Pinpoint the cell where the given text exists, returning its [x, y] midpoint coordinate. 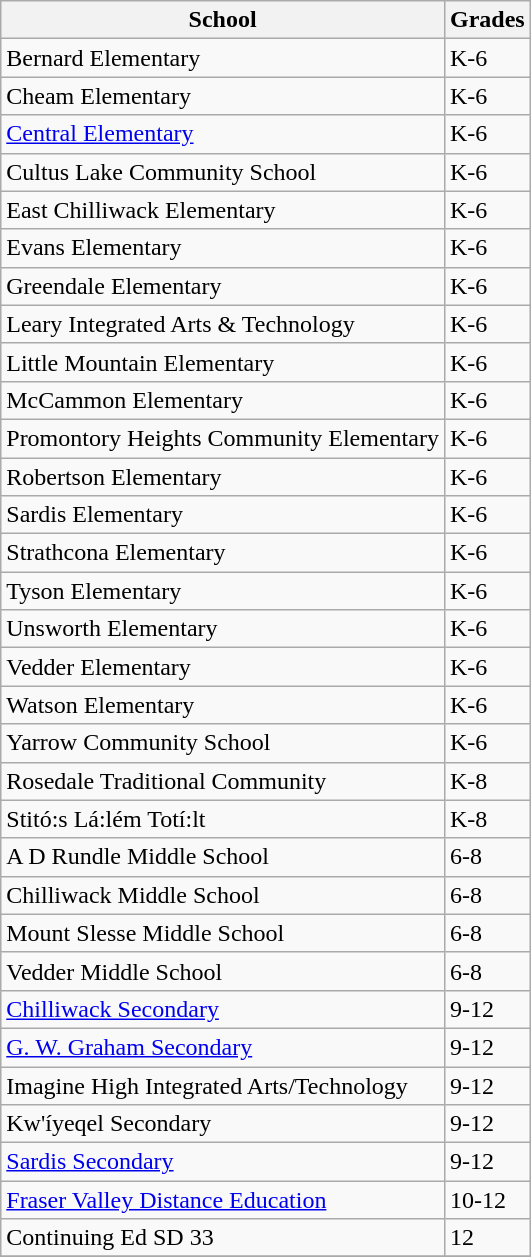
Stitó:s Lá:lém Totí:lt [223, 819]
Evans Elementary [223, 248]
Greendale Elementary [223, 286]
12 [487, 1238]
McCammon Elementary [223, 400]
Little Mountain Elementary [223, 362]
10-12 [487, 1200]
Sardis Elementary [223, 515]
Rosedale Traditional Community [223, 781]
Vedder Elementary [223, 667]
Continuing Ed SD 33 [223, 1238]
Cheam Elementary [223, 96]
A D Rundle Middle School [223, 857]
Leary Integrated Arts & Technology [223, 324]
Chilliwack Secondary [223, 1009]
East Chilliwack Elementary [223, 210]
Cultus Lake Community School [223, 172]
Fraser Valley Distance Education [223, 1200]
Imagine High Integrated Arts/Technology [223, 1085]
Robertson Elementary [223, 477]
Promontory Heights Community Elementary [223, 438]
School [223, 20]
Strathcona Elementary [223, 553]
Watson Elementary [223, 705]
Sardis Secondary [223, 1162]
Vedder Middle School [223, 971]
Mount Slesse Middle School [223, 933]
Grades [487, 20]
Unsworth Elementary [223, 629]
Tyson Elementary [223, 591]
G. W. Graham Secondary [223, 1047]
Yarrow Community School [223, 743]
Central Elementary [223, 134]
Kw'íyeqel Secondary [223, 1124]
Chilliwack Middle School [223, 895]
Bernard Elementary [223, 58]
